For the text-containing cell, return its midpoint in [x, y] coordinate format. 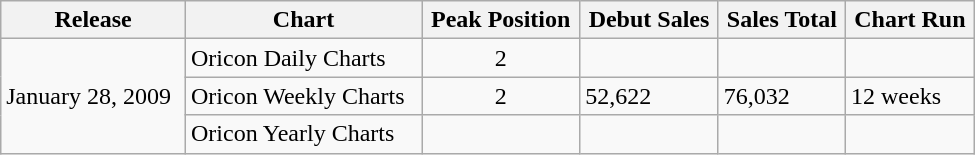
January 28, 2009 [94, 96]
Chart Run [910, 20]
Debut Sales [649, 20]
76,032 [782, 96]
Peak Position [501, 20]
Sales Total [782, 20]
Release [94, 20]
12 weeks [910, 96]
Oricon Yearly Charts [303, 134]
Chart [303, 20]
Oricon Weekly Charts [303, 96]
Oricon Daily Charts [303, 58]
52,622 [649, 96]
